Pinpoint the cell where the given text exists, returning its (x, y) midpoint coordinate. 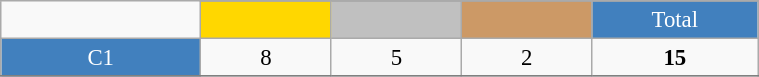
15 (675, 58)
Total (675, 20)
2 (527, 58)
5 (396, 58)
C1 (101, 58)
8 (266, 58)
